Determine the (x, y) coordinate at the center of the cell enclosing the given text.  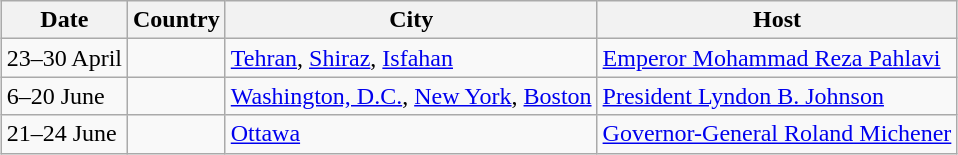
6–20 June (64, 96)
City (411, 20)
23–30 April (64, 58)
Ottawa (411, 134)
President Lyndon B. Johnson (777, 96)
Washington, D.C., New York, Boston (411, 96)
Country (177, 20)
Governor-General Roland Michener (777, 134)
Emperor Mohammad Reza Pahlavi (777, 58)
Tehran, Shiraz, Isfahan (411, 58)
Host (777, 20)
Date (64, 20)
21–24 June (64, 134)
